Detect which cell encompasses the target text, then output its (x, y) center coordinate. 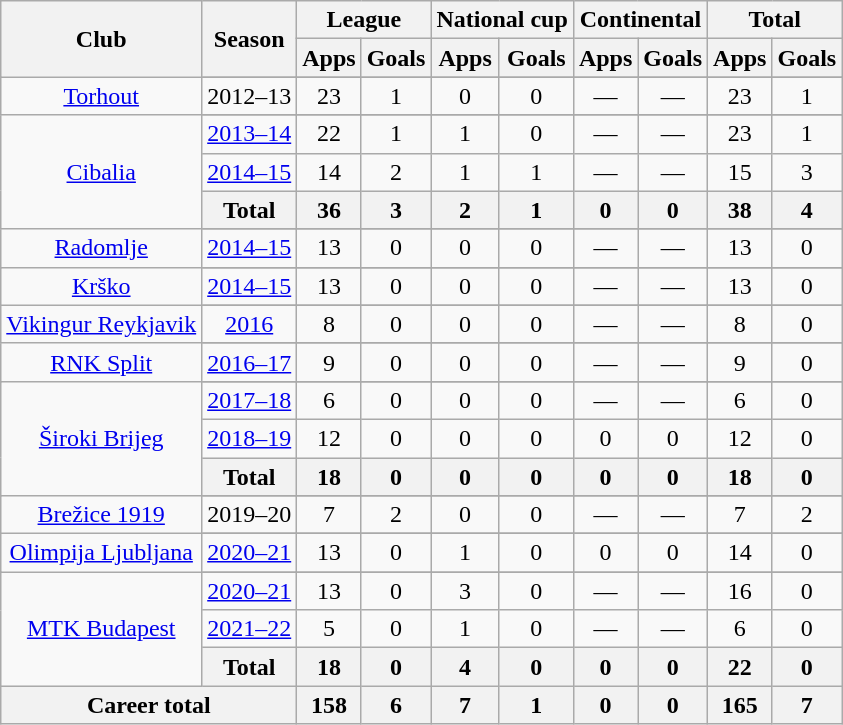
Krško (102, 286)
Torhout (102, 96)
Club (102, 39)
National cup (502, 20)
15 (740, 172)
2016 (250, 324)
Continental (640, 20)
38 (740, 210)
36 (329, 210)
2017–18 (250, 400)
Cibalia (102, 172)
2021–22 (250, 629)
2018–19 (250, 438)
MTK Budapest (102, 629)
2016–17 (250, 362)
RNK Split (102, 362)
158 (329, 705)
League (364, 20)
5 (329, 629)
Career total (149, 705)
165 (740, 705)
Široki Brijeg (102, 438)
Brežice 1919 (102, 515)
2019–20 (250, 515)
Radomlje (102, 248)
Season (250, 39)
2013–14 (250, 134)
2012–13 (250, 96)
16 (740, 591)
Vikingur Reykjavik (102, 324)
Olimpija Ljubljana (102, 553)
